Search for the cell housing the specified text and yield its (x, y) center coordinate. 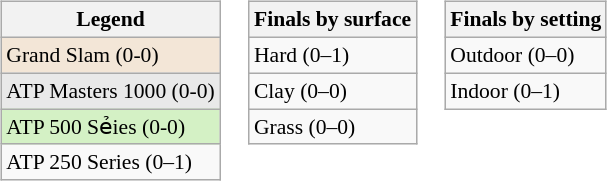
ATP 500 Sẻies (0-0) (110, 127)
Indoor (0–1) (526, 91)
ATP Masters 1000 (0-0) (110, 91)
Grass (0–0) (332, 127)
Outdoor (0–0) (526, 55)
Clay (0–0) (332, 91)
ATP 250 Series (0–1) (110, 162)
Grand Slam (0-0) (110, 55)
Finals by setting (526, 20)
Finals by surface (332, 20)
Hard (0–1) (332, 55)
Legend (110, 20)
